Return [x, y] of the center of cell containing provided text 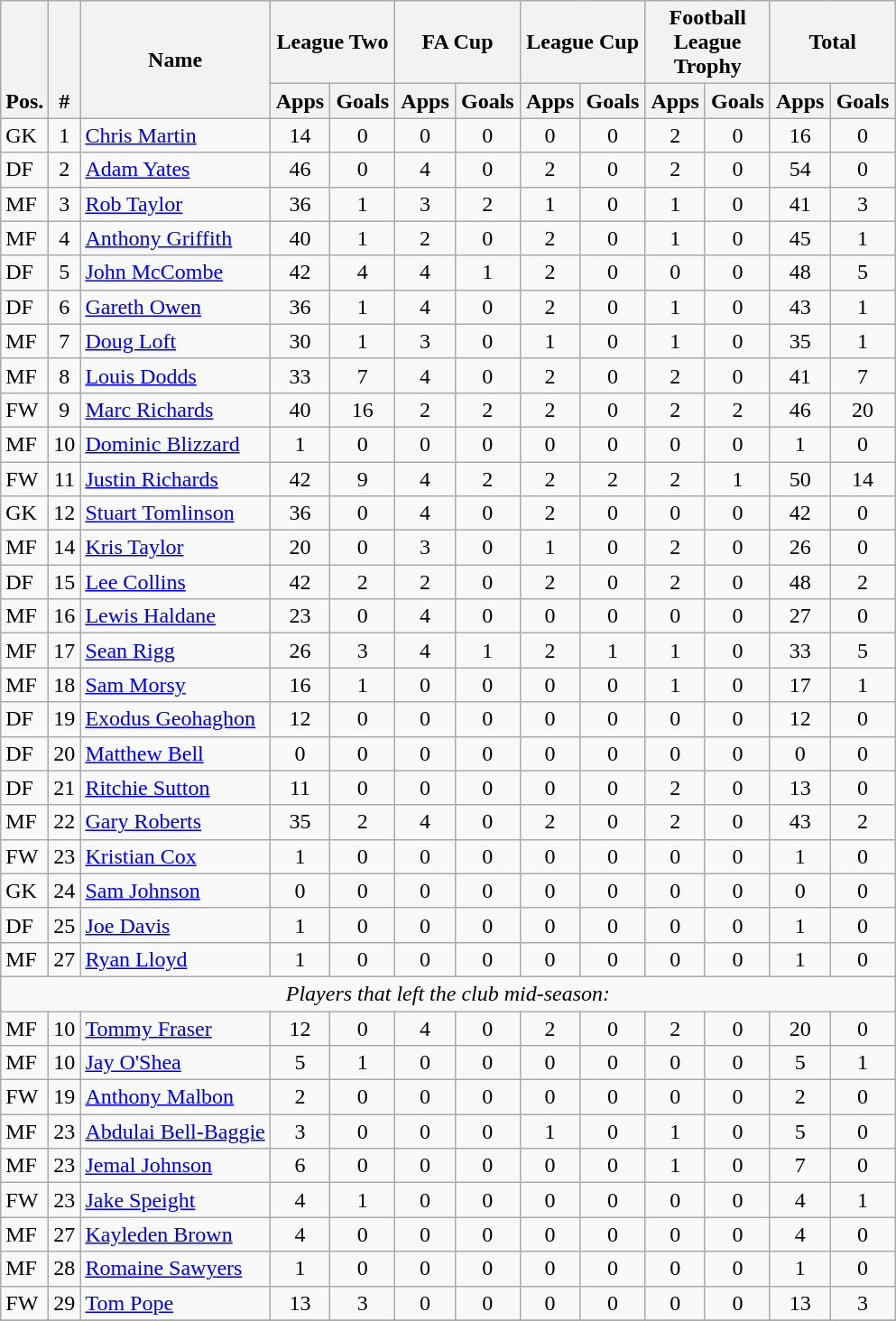
24 [65, 891]
Anthony Malbon [175, 1097]
Exodus Geohaghon [175, 719]
Romaine Sawyers [175, 1269]
Rob Taylor [175, 204]
League Cup [583, 42]
Lewis Haldane [175, 616]
45 [799, 238]
Matthew Bell [175, 753]
League Two [332, 42]
Dominic Blizzard [175, 444]
Kristian Cox [175, 856]
# [65, 60]
Adam Yates [175, 170]
Sam Johnson [175, 891]
Lee Collins [175, 582]
18 [65, 685]
50 [799, 479]
Pos. [25, 60]
Jemal Johnson [175, 1166]
15 [65, 582]
Joe Davis [175, 925]
Gary Roberts [175, 822]
Chris Martin [175, 135]
Name [175, 60]
Kris Taylor [175, 548]
Ryan Lloyd [175, 959]
28 [65, 1269]
Jay O'Shea [175, 1063]
21 [65, 788]
22 [65, 822]
Abdulai Bell-Baggie [175, 1132]
30 [300, 341]
John McCombe [175, 273]
Anthony Griffith [175, 238]
Ritchie Sutton [175, 788]
29 [65, 1303]
Louis Dodds [175, 375]
Kayleden Brown [175, 1234]
Gareth Owen [175, 307]
Sean Rigg [175, 651]
Stuart Tomlinson [175, 513]
Doug Loft [175, 341]
Justin Richards [175, 479]
Tommy Fraser [175, 1028]
8 [65, 375]
Sam Morsy [175, 685]
FA Cup [458, 42]
Tom Pope [175, 1303]
Total [832, 42]
Players that left the club mid-season: [448, 993]
Marc Richards [175, 410]
Jake Speight [175, 1200]
54 [799, 170]
Football League Trophy [707, 42]
25 [65, 925]
